Return the [X, Y] coordinate for the center point of the cell that contains the specified text.  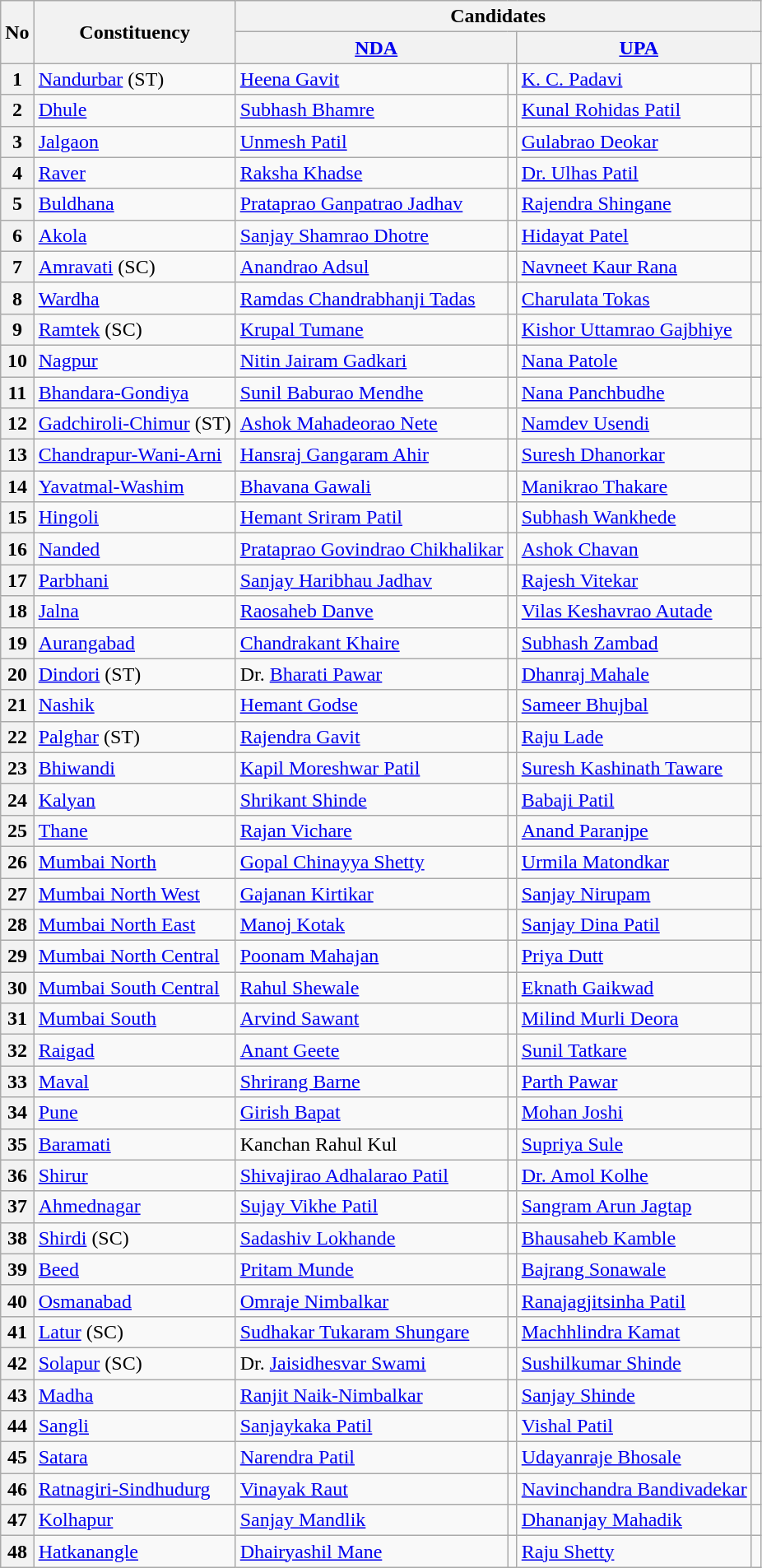
31 [17, 1019]
Kunal Rohidas Patil [634, 110]
Sadashiv Lokhande [372, 1238]
Anand Paranjpe [634, 831]
Sushilkumar Shinde [634, 1363]
43 [17, 1395]
Hidayat Patel [634, 235]
16 [17, 549]
22 [17, 737]
18 [17, 612]
Hatkanangle [135, 1552]
Prataprao Govindrao Chikhalikar [372, 549]
46 [17, 1489]
Prataprao Ganpatrao Jadhav [372, 204]
13 [17, 455]
32 [17, 1050]
Parth Pawar [634, 1082]
6 [17, 235]
15 [17, 518]
Shirur [135, 1175]
Sunil Baburao Mendhe [372, 393]
Dindori (ST) [135, 674]
25 [17, 831]
Latur (SC) [135, 1332]
Nana Patole [634, 361]
Sanjay Mandlik [372, 1520]
29 [17, 956]
Raosaheb Danve [372, 612]
3 [17, 142]
Sangli [135, 1426]
Akola [135, 235]
K. C. Padavi [634, 79]
Udayanraje Bhosale [634, 1458]
Buldhana [135, 204]
48 [17, 1552]
Machhlindra Kamat [634, 1332]
Anant Geete [372, 1050]
24 [17, 799]
Palghar (ST) [135, 737]
Sanjay Dina Patil [634, 925]
Dr. Amol Kolhe [634, 1175]
Bhausaheb Kamble [634, 1238]
Mumbai South Central [135, 988]
Sanjay Shinde [634, 1395]
Yavatmal-Washim [135, 486]
Dr. Ulhas Patil [634, 173]
Bhavana Gawali [372, 486]
Krupal Tumane [372, 329]
Ramdas Chandrabhanji Tadas [372, 298]
Anandrao Adsul [372, 267]
Mohan Joshi [634, 1113]
Vinayak Raut [372, 1489]
Ahmednagar [135, 1207]
Supriya Sule [634, 1144]
Rajan Vichare [372, 831]
Nandurbar (ST) [135, 79]
Wardha [135, 298]
Mumbai North [135, 862]
Charulata Tokas [634, 298]
Hingoli [135, 518]
26 [17, 862]
Raigad [135, 1050]
Nanded [135, 549]
Vilas Keshavrao Autade [634, 612]
Nagpur [135, 361]
20 [17, 674]
Kapil Moreshwar Patil [372, 768]
Bhandara-Gondiya [135, 393]
Beed [135, 1269]
Gadchiroli-Chimur (ST) [135, 424]
Chandrapur-Wani-Arni [135, 455]
Raksha Khadse [372, 173]
Bhiwandi [135, 768]
11 [17, 393]
Suresh Kashinath Taware [634, 768]
Omraje Nimbalkar [372, 1300]
4 [17, 173]
Candidates [498, 16]
Dhule [135, 110]
8 [17, 298]
23 [17, 768]
47 [17, 1520]
5 [17, 204]
Raver [135, 173]
40 [17, 1300]
Poonam Mahajan [372, 956]
Shrirang Barne [372, 1082]
1 [17, 79]
Pritam Munde [372, 1269]
Milind Murli Deora [634, 1019]
Sangram Arun Jagtap [634, 1207]
Shrikant Shinde [372, 799]
Dhairyashil Mane [372, 1552]
Parbhani [135, 580]
Babaji Patil [634, 799]
7 [17, 267]
Sunil Tatkare [634, 1050]
Bajrang Sonawale [634, 1269]
27 [17, 893]
Suresh Dhanorkar [634, 455]
Ranajagjitsinha Patil [634, 1300]
28 [17, 925]
Nitin Jairam Gadkari [372, 361]
14 [17, 486]
Sameer Bhujbal [634, 705]
Madha [135, 1395]
Gulabrao Deokar [634, 142]
Baramati [135, 1144]
44 [17, 1426]
Unmesh Patil [372, 142]
Pune [135, 1113]
Ratnagiri-Sindhudurg [135, 1489]
Osmanabad [135, 1300]
Nana Panchbudhe [634, 393]
Rajesh Vitekar [634, 580]
Chandrakant Khaire [372, 643]
Sudhakar Tukaram Shungare [372, 1332]
2 [17, 110]
Hansraj Gangaram Ahir [372, 455]
Gajanan Kirtikar [372, 893]
Dr. Bharati Pawar [372, 674]
Aurangabad [135, 643]
Rahul Shewale [372, 988]
Sanjay Nirupam [634, 893]
Shivajirao Adhalarao Patil [372, 1175]
38 [17, 1238]
39 [17, 1269]
Navneet Kaur Rana [634, 267]
Navinchandra Bandivadekar [634, 1489]
Dhanraj Mahale [634, 674]
Ranjit Naik-Nimbalkar [372, 1395]
Mumbai North East [135, 925]
Mumbai North West [135, 893]
9 [17, 329]
Heena Gavit [372, 79]
Manikrao Thakare [634, 486]
30 [17, 988]
10 [17, 361]
Subhash Zambad [634, 643]
Kishor Uttamrao Gajbhiye [634, 329]
Subhash Wankhede [634, 518]
Constituency [135, 32]
Subhash Bhamre [372, 110]
Ashok Chavan [634, 549]
Eknath Gaikwad [634, 988]
Manoj Kotak [372, 925]
Rajendra Gavit [372, 737]
37 [17, 1207]
35 [17, 1144]
41 [17, 1332]
21 [17, 705]
Dhananjay Mahadik [634, 1520]
19 [17, 643]
Raju Shetty [634, 1552]
Solapur (SC) [135, 1363]
Arvind Sawant [372, 1019]
36 [17, 1175]
Gopal Chinayya Shetty [372, 862]
Urmila Matondkar [634, 862]
Ashok Mahadeorao Nete [372, 424]
Girish Bapat [372, 1113]
Sanjay Haribhau Jadhav [372, 580]
No [17, 32]
Satara [135, 1458]
Thane [135, 831]
NDA [376, 48]
Mumbai North Central [135, 956]
Kalyan [135, 799]
Kanchan Rahul Kul [372, 1144]
UPA [639, 48]
12 [17, 424]
Raju Lade [634, 737]
Amravati (SC) [135, 267]
Ramtek (SC) [135, 329]
Maval [135, 1082]
Kolhapur [135, 1520]
Namdev Usendi [634, 424]
Shirdi (SC) [135, 1238]
45 [17, 1458]
Sanjaykaka Patil [372, 1426]
Dr. Jaisidhesvar Swami [372, 1363]
34 [17, 1113]
Sujay Vikhe Patil [372, 1207]
Rajendra Shingane [634, 204]
Jalgaon [135, 142]
Sanjay Shamrao Dhotre [372, 235]
Hemant Godse [372, 705]
Vishal Patil [634, 1426]
Mumbai South [135, 1019]
33 [17, 1082]
Priya Dutt [634, 956]
Narendra Patil [372, 1458]
17 [17, 580]
Hemant Sriram Patil [372, 518]
Nashik [135, 705]
Jalna [135, 612]
42 [17, 1363]
